Capture the cell that displays the provided text and extract its [X, Y] central coordinate. 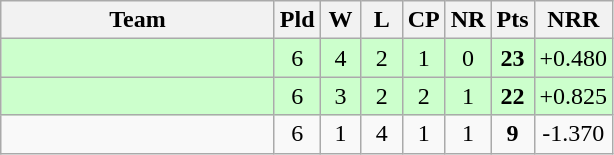
Pts [512, 20]
22 [512, 96]
L [382, 20]
CP [424, 20]
+0.825 [574, 96]
Pld [297, 20]
NRR [574, 20]
W [340, 20]
NR [468, 20]
+0.480 [574, 58]
0 [468, 58]
-1.370 [574, 134]
3 [340, 96]
Team [138, 20]
23 [512, 58]
9 [512, 134]
